Return the [x, y] coordinate for the center point of the cell that contains the specified text.  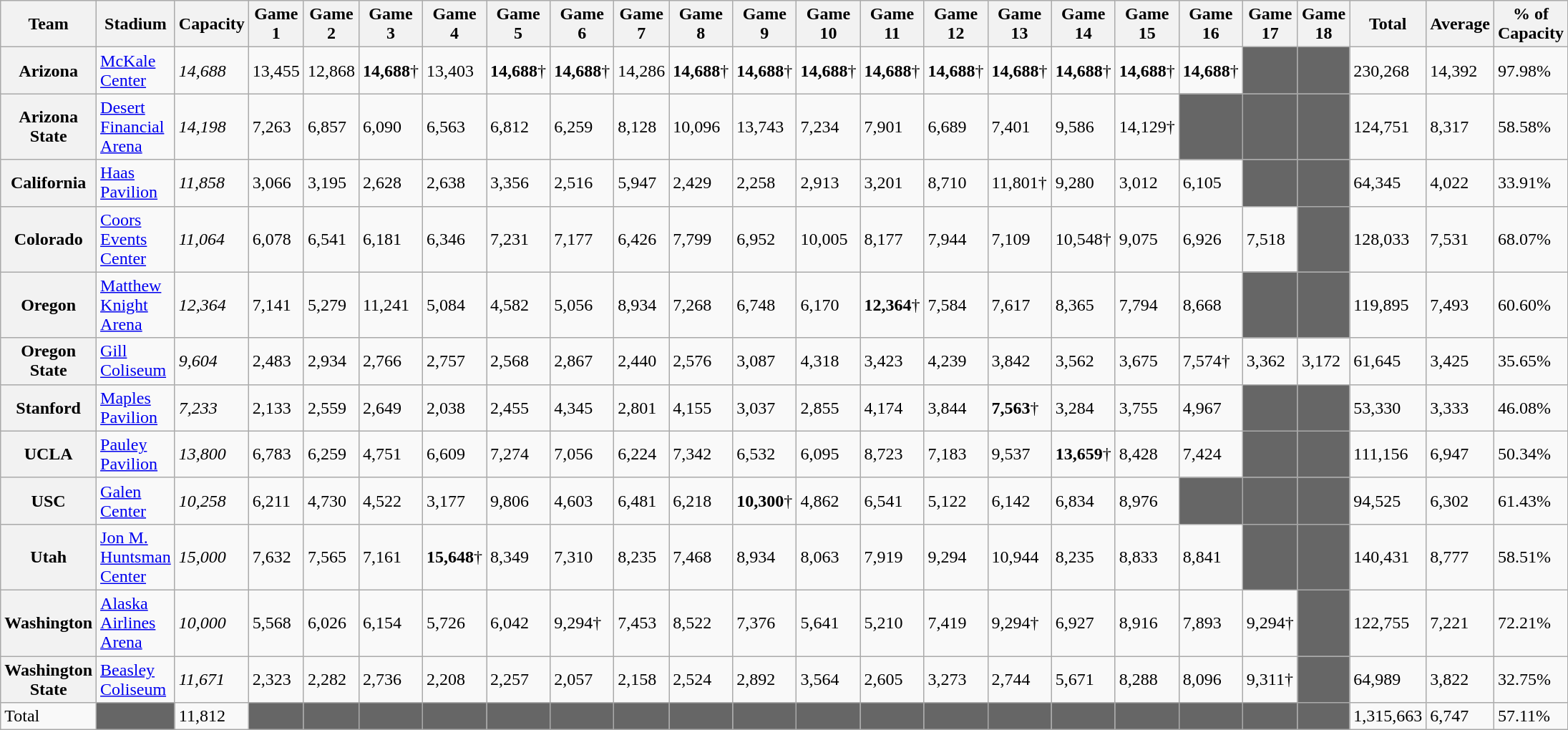
8,288 [1146, 678]
124,751 [1388, 127]
6,748 [764, 305]
6,346 [455, 239]
McKale Center [136, 70]
Game 1 [276, 24]
6,154 [391, 623]
6,563 [455, 127]
8,976 [1146, 501]
2,208 [455, 678]
5,210 [892, 623]
11,241 [391, 305]
Game 4 [455, 24]
2,649 [391, 408]
Game 9 [764, 24]
3,177 [455, 501]
Game 10 [829, 24]
4,751 [391, 454]
8,723 [892, 454]
58.58% [1530, 127]
7,233 [212, 408]
3,564 [829, 678]
94,525 [1388, 501]
3,822 [1460, 678]
11,064 [212, 239]
7,893 [1211, 623]
8,916 [1146, 623]
7,518 [1270, 239]
3,675 [1146, 361]
5,122 [956, 501]
8,710 [956, 183]
11,801† [1019, 183]
2,892 [764, 678]
2,757 [455, 361]
Stadium [136, 24]
4,603 [583, 501]
14,286 [641, 70]
3,755 [1146, 408]
6,481 [641, 501]
8,317 [1460, 127]
3,425 [1460, 361]
11,671 [212, 678]
14,688 [212, 70]
Game 5 [518, 24]
6,105 [1211, 183]
7,453 [641, 623]
10,548† [1084, 239]
Galen Center [136, 501]
2,524 [701, 678]
2,258 [764, 183]
California [49, 183]
8,063 [829, 557]
6,689 [956, 127]
2,934 [331, 361]
2,455 [518, 408]
4,730 [331, 501]
10,258 [212, 501]
Capacity [212, 24]
7,584 [956, 305]
UCLA [49, 454]
2,744 [1019, 678]
3,195 [331, 183]
6,218 [701, 501]
33.91% [1530, 183]
122,755 [1388, 623]
7,563† [1019, 408]
8,096 [1211, 678]
Game 15 [1146, 24]
9,311† [1270, 678]
USC [49, 501]
230,268 [1388, 70]
Washington State [49, 678]
Oregon State [49, 361]
2,038 [455, 408]
Haas Pavilion [136, 183]
2,057 [583, 678]
8,668 [1211, 305]
4,239 [956, 361]
4,174 [892, 408]
10,000 [212, 623]
5,279 [331, 305]
Team [49, 24]
64,989 [1388, 678]
8,365 [1084, 305]
2,483 [276, 361]
6,532 [764, 454]
10,944 [1019, 557]
6,142 [1019, 501]
3,172 [1323, 361]
6,095 [829, 454]
7,221 [1460, 623]
Game 2 [331, 24]
Game 18 [1323, 24]
4,862 [829, 501]
2,568 [518, 361]
7,056 [583, 454]
1,315,663 [1388, 716]
2,913 [829, 183]
6,181 [391, 239]
3,844 [956, 408]
6,926 [1211, 239]
5,568 [276, 623]
7,531 [1460, 239]
2,576 [701, 361]
Game 14 [1084, 24]
9,537 [1019, 454]
2,257 [518, 678]
7,183 [956, 454]
140,431 [1388, 557]
13,403 [455, 70]
9,280 [1084, 183]
7,109 [1019, 239]
7,419 [956, 623]
9,075 [1146, 239]
4,345 [583, 408]
6,090 [391, 127]
6,224 [641, 454]
7,342 [701, 454]
5,084 [455, 305]
Game 6 [583, 24]
15,000 [212, 557]
7,901 [892, 127]
Game 7 [641, 24]
13,800 [212, 454]
Colorado [49, 239]
Average [1460, 24]
3,562 [1084, 361]
13,455 [276, 70]
Coors Events Center [136, 239]
7,234 [829, 127]
7,468 [701, 557]
53,330 [1388, 408]
4,318 [829, 361]
Desert Financial Arena [136, 127]
6,927 [1084, 623]
3,066 [276, 183]
Game 12 [956, 24]
Stanford [49, 408]
7,799 [701, 239]
9,806 [518, 501]
5,641 [829, 623]
2,628 [391, 183]
Game 11 [892, 24]
5,947 [641, 183]
6,947 [1460, 454]
Maples Pavilion [136, 408]
Beasley Coliseum [136, 678]
12,364† [892, 305]
2,282 [331, 678]
Game 17 [1270, 24]
7,944 [956, 239]
7,574† [1211, 361]
Utah [49, 557]
14,198 [212, 127]
72.21% [1530, 623]
6,609 [455, 454]
2,605 [892, 678]
4,522 [391, 501]
3,356 [518, 183]
111,156 [1388, 454]
6,026 [331, 623]
4,155 [701, 408]
8,428 [1146, 454]
8,777 [1460, 557]
64,345 [1388, 183]
Washington [49, 623]
9,604 [212, 361]
7,632 [276, 557]
6,426 [641, 239]
Matthew Knight Arena [136, 305]
Game 16 [1211, 24]
Alaska Airlines Arena [136, 623]
3,284 [1084, 408]
50.34% [1530, 454]
7,141 [276, 305]
3,362 [1270, 361]
128,033 [1388, 239]
2,516 [583, 183]
2,855 [829, 408]
6,812 [518, 127]
7,794 [1146, 305]
10,096 [701, 127]
3,333 [1460, 408]
7,263 [276, 127]
2,429 [701, 183]
13,743 [764, 127]
14,392 [1460, 70]
15,648† [455, 557]
7,565 [331, 557]
8,177 [892, 239]
2,867 [583, 361]
3,012 [1146, 183]
61,645 [1388, 361]
7,310 [583, 557]
68.07% [1530, 239]
3,842 [1019, 361]
% of Capacity [1530, 24]
61.43% [1530, 501]
Gill Coliseum [136, 361]
Game 8 [701, 24]
2,323 [276, 678]
4,022 [1460, 183]
7,274 [518, 454]
97.98% [1530, 70]
6,952 [764, 239]
4,582 [518, 305]
Pauley Pavilion [136, 454]
8,841 [1211, 557]
7,376 [764, 623]
2,133 [276, 408]
6,042 [518, 623]
8,128 [641, 127]
5,056 [583, 305]
6,170 [829, 305]
7,919 [892, 557]
4,967 [1211, 408]
8,522 [701, 623]
9,294 [956, 557]
11,812 [212, 716]
119,895 [1388, 305]
8,349 [518, 557]
2,158 [641, 678]
6,834 [1084, 501]
57.11% [1530, 716]
Arizona State [49, 127]
2,559 [331, 408]
2,440 [641, 361]
12,868 [331, 70]
7,401 [1019, 127]
7,617 [1019, 305]
6,783 [276, 454]
7,268 [701, 305]
Game 3 [391, 24]
6,747 [1460, 716]
Arizona [49, 70]
3,423 [892, 361]
11,858 [212, 183]
2,801 [641, 408]
2,638 [455, 183]
60.60% [1530, 305]
3,087 [764, 361]
Oregon [49, 305]
5,726 [455, 623]
10,005 [829, 239]
3,201 [892, 183]
10,300† [764, 501]
3,273 [956, 678]
58.51% [1530, 557]
6,211 [276, 501]
46.08% [1530, 408]
8,833 [1146, 557]
6,857 [331, 127]
9,586 [1084, 127]
2,766 [391, 361]
7,177 [583, 239]
7,493 [1460, 305]
32.75% [1530, 678]
Jon M. Huntsman Center [136, 557]
7,231 [518, 239]
6,302 [1460, 501]
3,037 [764, 408]
14,129† [1146, 127]
13,659† [1084, 454]
2,736 [391, 678]
Game 13 [1019, 24]
7,161 [391, 557]
5,671 [1084, 678]
35.65% [1530, 361]
12,364 [212, 305]
6,078 [276, 239]
7,424 [1211, 454]
